Detect which cell encompasses the target text, then output its (x, y) center coordinate. 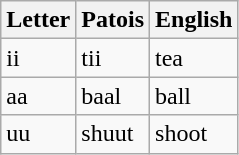
aa (38, 96)
Letter (38, 20)
uu (38, 134)
ii (38, 58)
ball (194, 96)
baal (113, 96)
tii (113, 58)
Patois (113, 20)
English (194, 20)
tea (194, 58)
shuut (113, 134)
shoot (194, 134)
